Identify which cell holds the provided text, then report its [X, Y] central coordinate. 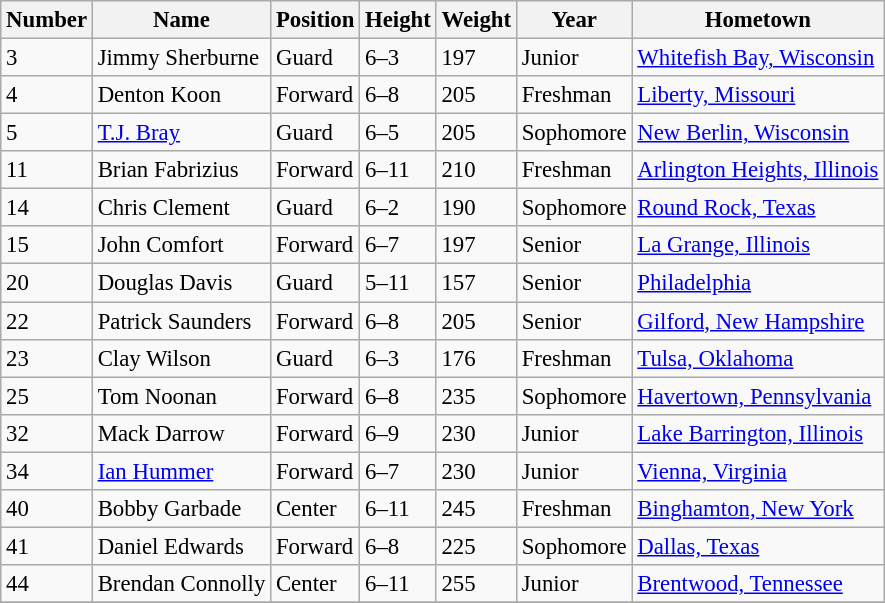
Denton Koon [181, 95]
14 [47, 208]
New Berlin, Wisconsin [758, 133]
6–9 [398, 433]
Dallas, Texas [758, 546]
Havertown, Pennsylvania [758, 396]
Philadelphia [758, 283]
Liberty, Missouri [758, 95]
32 [47, 433]
Whitefish Bay, Wisconsin [758, 58]
5 [47, 133]
Lake Barrington, Illinois [758, 433]
5–11 [398, 283]
Brendan Connolly [181, 584]
Chris Clement [181, 208]
Vienna, Virginia [758, 471]
T.J. Bray [181, 133]
157 [476, 283]
Gilford, New Hampshire [758, 321]
Number [47, 20]
176 [476, 358]
Jimmy Sherburne [181, 58]
Hometown [758, 20]
Bobby Garbade [181, 509]
Year [574, 20]
23 [47, 358]
Tom Noonan [181, 396]
40 [47, 509]
4 [47, 95]
6–5 [398, 133]
Brian Fabrizius [181, 170]
La Grange, Illinois [758, 245]
190 [476, 208]
Mack Darrow [181, 433]
Clay Wilson [181, 358]
22 [47, 321]
Weight [476, 20]
Name [181, 20]
245 [476, 509]
Daniel Edwards [181, 546]
Arlington Heights, Illinois [758, 170]
225 [476, 546]
Tulsa, Oklahoma [758, 358]
34 [47, 471]
Ian Hummer [181, 471]
210 [476, 170]
6–2 [398, 208]
11 [47, 170]
235 [476, 396]
255 [476, 584]
Binghamton, New York [758, 509]
John Comfort [181, 245]
Round Rock, Texas [758, 208]
Douglas Davis [181, 283]
Patrick Saunders [181, 321]
Brentwood, Tennessee [758, 584]
Position [316, 20]
3 [47, 58]
15 [47, 245]
44 [47, 584]
Height [398, 20]
41 [47, 546]
20 [47, 283]
25 [47, 396]
